Scan for the cell matching the given text and deliver its [x, y] coordinate at center. 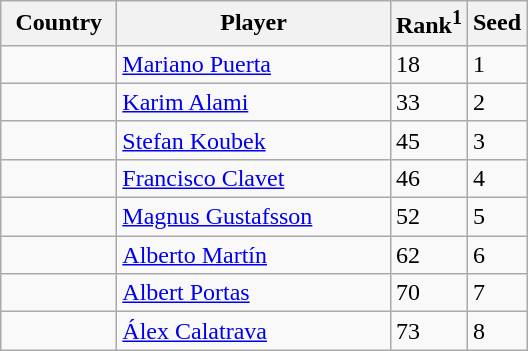
46 [428, 178]
Álex Calatrava [254, 331]
2 [496, 102]
Mariano Puerta [254, 64]
Francisco Clavet [254, 178]
7 [496, 293]
33 [428, 102]
Rank1 [428, 24]
1 [496, 64]
45 [428, 140]
8 [496, 331]
52 [428, 217]
5 [496, 217]
3 [496, 140]
Karim Alami [254, 102]
Magnus Gustafsson [254, 217]
70 [428, 293]
Player [254, 24]
Albert Portas [254, 293]
4 [496, 178]
Country [59, 24]
73 [428, 331]
Alberto Martín [254, 255]
62 [428, 255]
6 [496, 255]
Stefan Koubek [254, 140]
Seed [496, 24]
18 [428, 64]
